Output the (X, Y) coordinate of the center of the cell containing the given text.  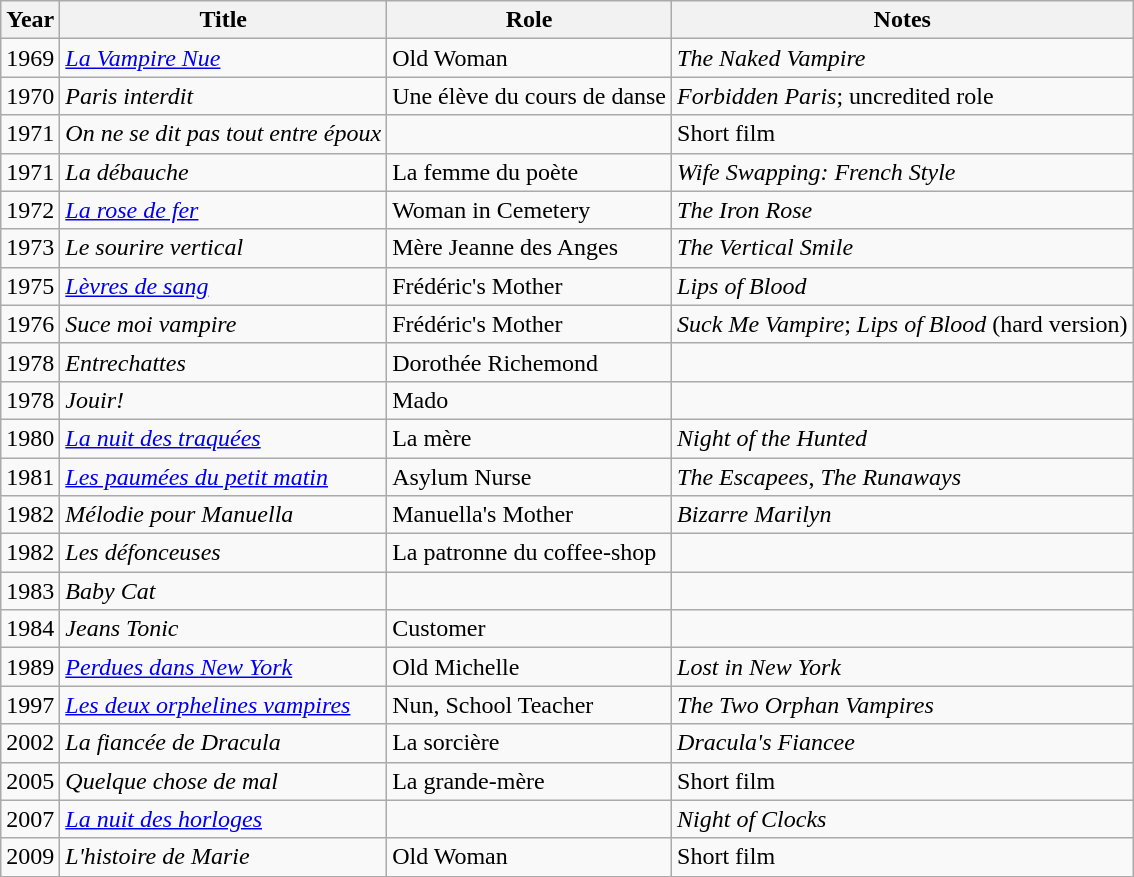
1997 (30, 705)
Mère Jeanne des Anges (530, 248)
Jeans Tonic (224, 629)
Les deux orphelines vampires (224, 705)
Dracula's Fiancee (902, 743)
Lost in New York (902, 667)
Perdues dans New York (224, 667)
L'histoire de Marie (224, 857)
La patronne du coffee-shop (530, 553)
Customer (530, 629)
2002 (30, 743)
Notes (902, 20)
Les paumées du petit matin (224, 477)
Night of Clocks (902, 819)
Nun, School Teacher (530, 705)
The Naked Vampire (902, 58)
La nuit des horloges (224, 819)
La sorcière (530, 743)
La Vampire Nue (224, 58)
Forbidden Paris; uncredited role (902, 96)
Lèvres de sang (224, 286)
1980 (30, 438)
1975 (30, 286)
Le sourire vertical (224, 248)
La fiancée de Dracula (224, 743)
Mélodie pour Manuella (224, 515)
The Escapees, The Runaways (902, 477)
1973 (30, 248)
Role (530, 20)
1972 (30, 210)
Quelque chose de mal (224, 781)
Woman in Cemetery (530, 210)
Lips of Blood (902, 286)
Dorothée Richemond (530, 362)
La grande-mère (530, 781)
Title (224, 20)
1983 (30, 591)
La femme du poète (530, 172)
La rose de fer (224, 210)
Year (30, 20)
La nuit des traquées (224, 438)
Bizarre Marilyn (902, 515)
1989 (30, 667)
Entrechattes (224, 362)
La débauche (224, 172)
Paris interdit (224, 96)
Baby Cat (224, 591)
1970 (30, 96)
1984 (30, 629)
Asylum Nurse (530, 477)
2007 (30, 819)
Les défonceuses (224, 553)
The Vertical Smile (902, 248)
Wife Swapping: French Style (902, 172)
1969 (30, 58)
La mère (530, 438)
2005 (30, 781)
1981 (30, 477)
Une élève du cours de danse (530, 96)
2009 (30, 857)
1976 (30, 324)
The Iron Rose (902, 210)
The Two Orphan Vampires (902, 705)
Old Michelle (530, 667)
Night of the Hunted (902, 438)
On ne se dit pas tout entre époux (224, 134)
Manuella's Mother (530, 515)
Mado (530, 400)
Suck Me Vampire; Lips of Blood (hard version) (902, 324)
Jouir! (224, 400)
Suce moi vampire (224, 324)
